Locate the cell with the specified text and output its (X, Y) center coordinate. 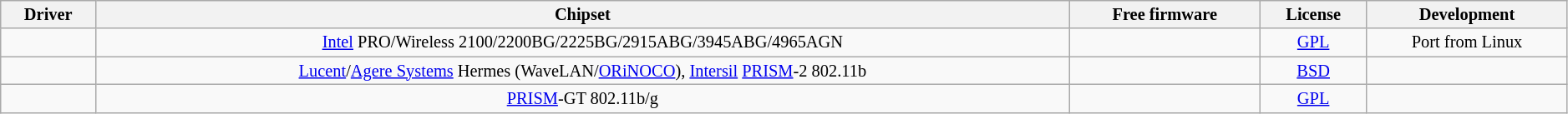
License (1313, 14)
Lucent/Agere Systems Hermes (WaveLAN/ORiNOCO), Intersil PRISM-2 802.11b (583, 71)
Development (1467, 14)
PRISM-GT 802.11b/g (583, 98)
Intel PRO/Wireless 2100/2200BG/2225BG/2915ABG/3945ABG/4965AGN (583, 42)
Free firmware (1165, 14)
BSD (1313, 71)
Driver (48, 14)
Port from Linux (1467, 42)
Chipset (583, 14)
